Return (x, y) of the center of cell containing provided text 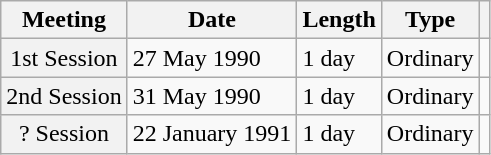
2nd Session (64, 96)
Type (430, 20)
Date (212, 20)
31 May 1990 (212, 96)
Meeting (64, 20)
27 May 1990 (212, 58)
22 January 1991 (212, 134)
? Session (64, 134)
1st Session (64, 58)
Length (339, 20)
